Find where the given text appears and provide that cell's center as [X, Y] coordinate. 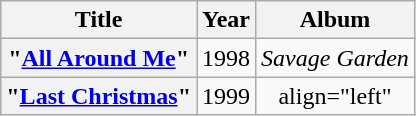
Year [226, 20]
"All Around Me" [99, 58]
Title [99, 20]
1999 [226, 96]
Album [336, 20]
Savage Garden [336, 58]
1998 [226, 58]
align="left" [336, 96]
"Last Christmas" [99, 96]
